Detect which cell encompasses the target text, then output its [X, Y] center coordinate. 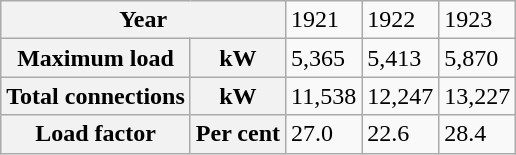
Per cent [238, 134]
Year [144, 20]
5,870 [478, 58]
Load factor [96, 134]
28.4 [478, 134]
5,365 [324, 58]
Total connections [96, 96]
Maximum load [96, 58]
1923 [478, 20]
27.0 [324, 134]
5,413 [400, 58]
22.6 [400, 134]
12,247 [400, 96]
1922 [400, 20]
1921 [324, 20]
11,538 [324, 96]
13,227 [478, 96]
